Determine the (X, Y) coordinate at the center of the cell enclosing the given text.  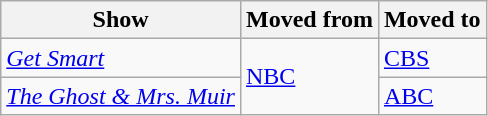
The Ghost & Mrs. Muir (121, 96)
Moved from (309, 20)
Show (121, 20)
NBC (309, 77)
ABC (432, 96)
CBS (432, 58)
Get Smart (121, 58)
Moved to (432, 20)
